Locate the cell with the specified text and output its [X, Y] center coordinate. 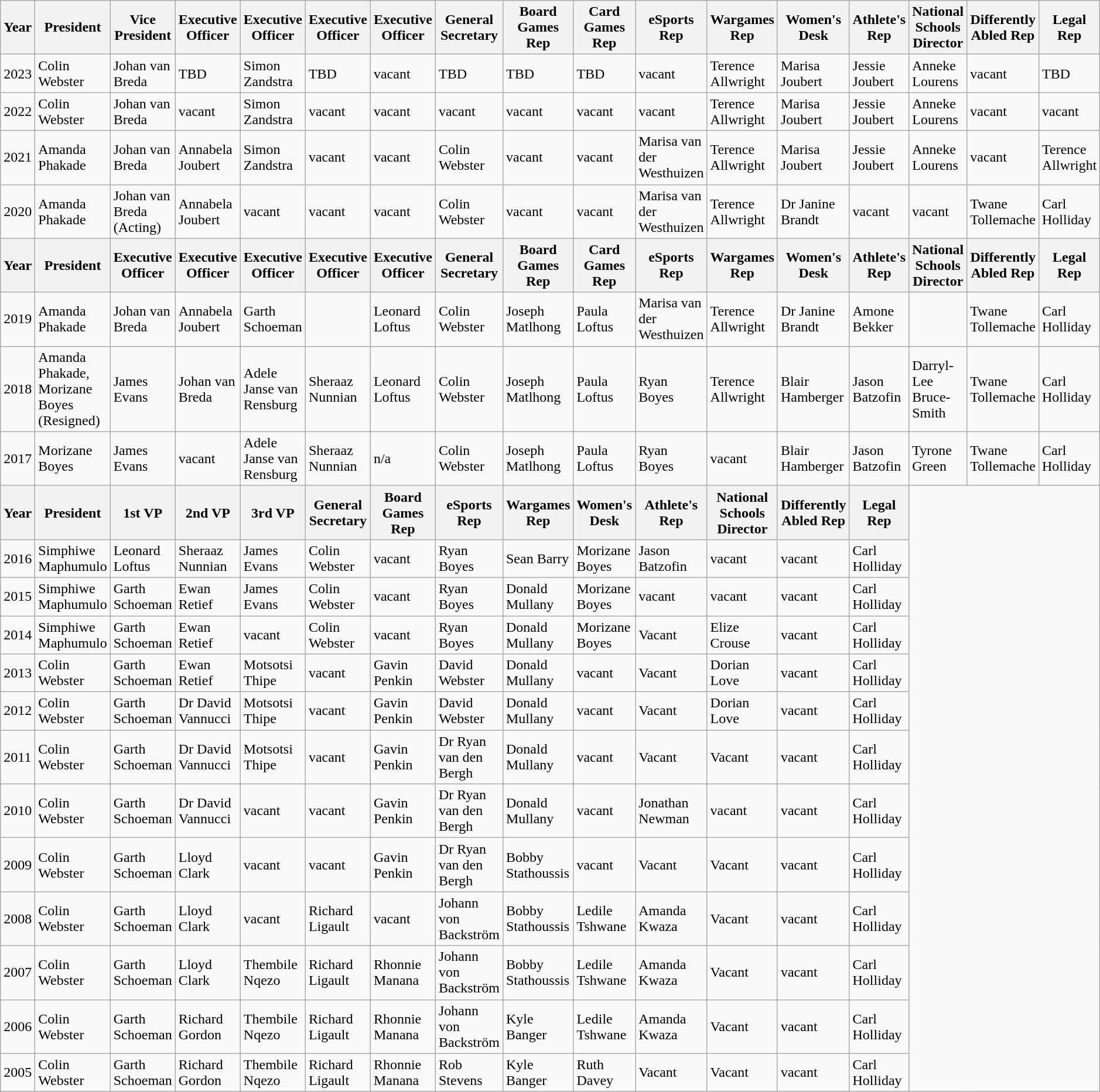
Rob Stevens [469, 1073]
2008 [18, 919]
Darryl-Lee Bruce-Smith [938, 389]
2007 [18, 973]
Amanda Phakade, Morizane Boyes (Resigned) [73, 389]
2018 [18, 389]
2016 [18, 559]
2011 [18, 757]
2022 [18, 111]
Amone Bekker [879, 319]
Vice President [143, 28]
2017 [18, 458]
2023 [18, 74]
Sean Barry [538, 559]
Elize Crouse [742, 635]
2013 [18, 673]
2015 [18, 596]
2006 [18, 1026]
Jonathan Newman [671, 811]
2nd VP [207, 512]
Tyrone Green [938, 458]
2009 [18, 865]
3rd VP [273, 512]
2021 [18, 158]
2014 [18, 635]
2020 [18, 211]
2019 [18, 319]
Johan van Breda (Acting) [143, 211]
2005 [18, 1073]
Ruth Davey [604, 1073]
1st VP [143, 512]
n/a [403, 458]
2010 [18, 811]
2012 [18, 711]
